Return (X, Y) of the center of cell containing provided text 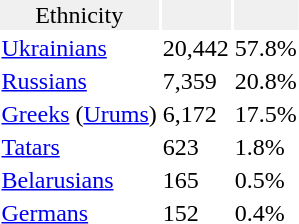
Greeks (Urums) (79, 114)
Russians (79, 81)
Ethnicity (79, 15)
20.8% (266, 81)
0.5% (266, 180)
165 (196, 180)
17.5% (266, 114)
Ukrainians (79, 48)
20,442 (196, 48)
1.8% (266, 147)
7,359 (196, 81)
Tatars (79, 147)
57.8% (266, 48)
623 (196, 147)
6,172 (196, 114)
Belarusians (79, 180)
